Detect which cell encompasses the target text, then output its (X, Y) center coordinate. 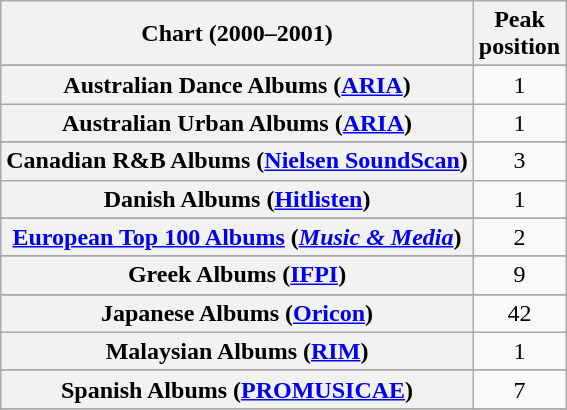
Greek Albums (IFPI) (238, 275)
2 (519, 237)
Australian Urban Albums (ARIA) (238, 123)
Chart (2000–2001) (238, 34)
Peakposition (519, 34)
Australian Dance Albums (ARIA) (238, 85)
3 (519, 161)
7 (519, 389)
42 (519, 313)
Spanish Albums (PROMUSICAE) (238, 389)
Danish Albums (Hitlisten) (238, 199)
9 (519, 275)
European Top 100 Albums (Music & Media) (238, 237)
Japanese Albums (Oricon) (238, 313)
Canadian R&B Albums (Nielsen SoundScan) (238, 161)
Malaysian Albums (RIM) (238, 351)
